Locate the cell with the specified text and output its (X, Y) center coordinate. 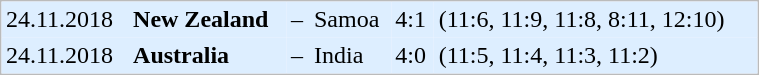
India (350, 56)
4:1 (412, 20)
Samoa (350, 20)
(11:5, 11:4, 11:3, 11:2) (596, 56)
Australia (208, 56)
(11:6, 11:9, 11:8, 8:11, 12:10) (596, 20)
New Zealand (208, 20)
4:0 (412, 56)
